Extract the [X, Y] coordinate from the center of the cell holding the provided text.  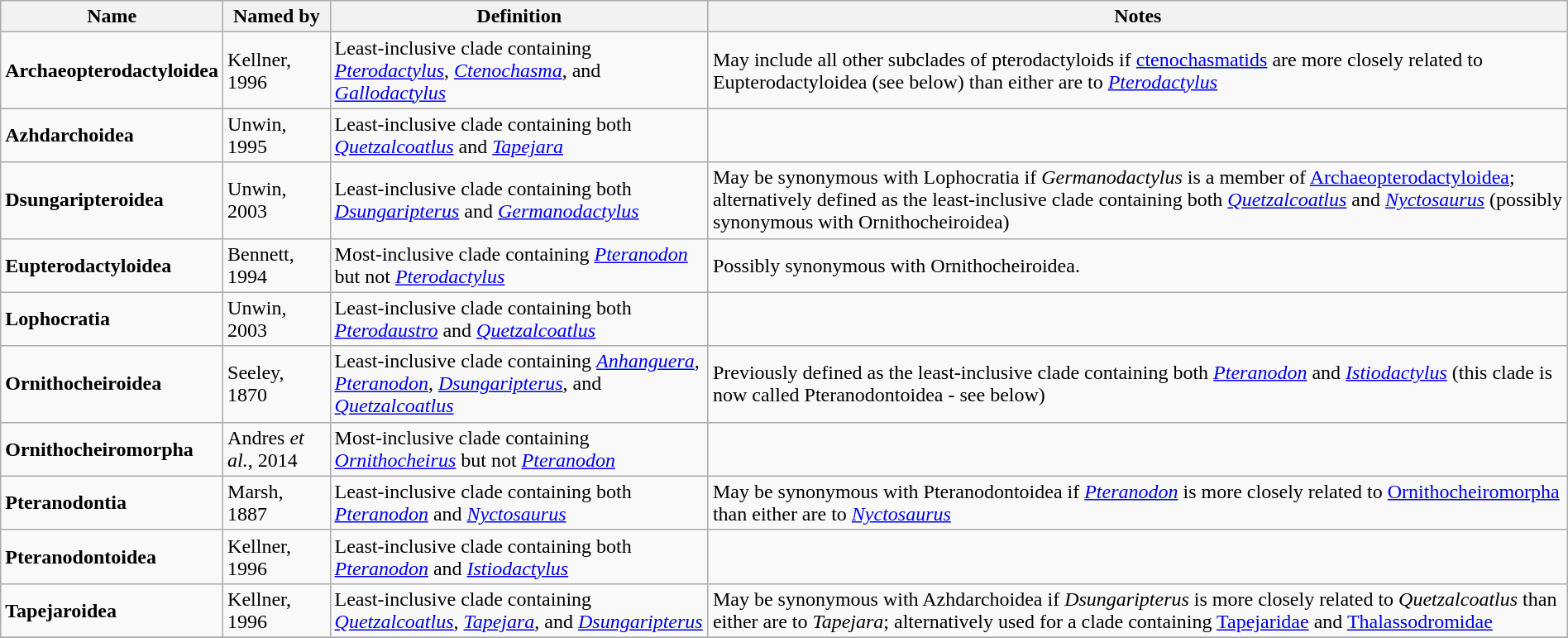
Least-inclusive clade containing both Pterodaustro and Quetzalcoatlus [519, 319]
Named by [276, 17]
Lophocratia [112, 319]
Possibly synonymous with Ornithocheiroidea. [1138, 265]
Least-inclusive clade containing Quetzalcoatlus, Tapejara, and Dsungaripterus [519, 611]
May be synonymous with Pteranodontoidea if Pteranodon is more closely related to Ornithocheiromorpha than either are to Nyctosaurus [1138, 503]
Marsh, 1887 [276, 503]
Pteranodontoidea [112, 556]
Least-inclusive clade containing both Dsungaripterus and Germanodactylus [519, 200]
Notes [1138, 17]
Eupterodactyloidea [112, 265]
Most-inclusive clade containing Ornithocheirus but not Pteranodon [519, 449]
Least-inclusive clade containing both Quetzalcoatlus and Tapejara [519, 136]
Pteranodontia [112, 503]
Name [112, 17]
Least-inclusive clade containing Anhanguera, Pteranodon, Dsungaripterus, and Quetzalcoatlus [519, 384]
Least-inclusive clade containing both Pteranodon and Nyctosaurus [519, 503]
Tapejaroidea [112, 611]
Unwin, 1995 [276, 136]
Least-inclusive clade containing Pterodactylus, Ctenochasma, and Gallodactylus [519, 70]
Least-inclusive clade containing both Pteranodon and Istiodactylus [519, 556]
Dsungaripteroidea [112, 200]
Definition [519, 17]
Archaeopterodactyloidea [112, 70]
Ornithocheiroidea [112, 384]
Most-inclusive clade containing Pteranodon but not Pterodactylus [519, 265]
Seeley, 1870 [276, 384]
Bennett, 1994 [276, 265]
Ornithocheiromorpha [112, 449]
Andres et al., 2014 [276, 449]
Previously defined as the least-inclusive clade containing both Pteranodon and Istiodactylus (this clade is now called Pteranodontoidea - see below) [1138, 384]
Azhdarchoidea [112, 136]
